From the cell containing the given text, extract its center point as [x, y] coordinate. 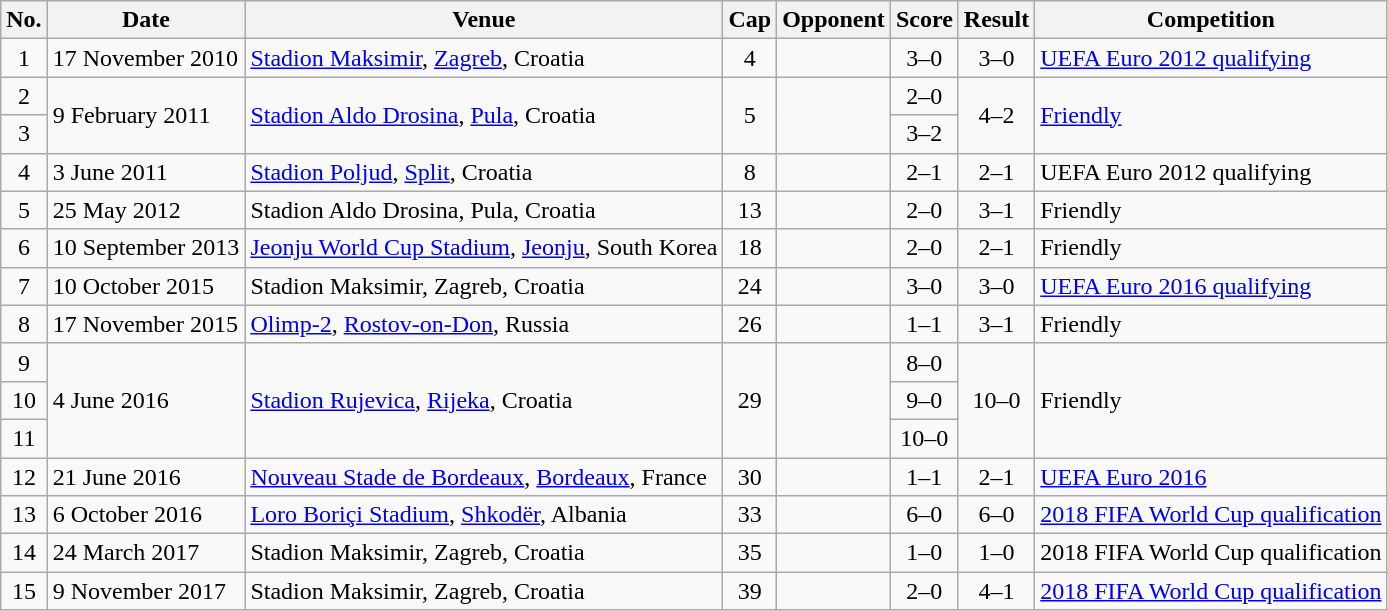
2 [24, 96]
25 May 2012 [146, 210]
17 November 2010 [146, 58]
29 [750, 400]
30 [750, 477]
Date [146, 20]
10 [24, 400]
10 October 2015 [146, 286]
Cap [750, 20]
14 [24, 553]
Result [996, 20]
18 [750, 248]
Jeonju World Cup Stadium, Jeonju, South Korea [484, 248]
39 [750, 591]
9 February 2011 [146, 115]
17 November 2015 [146, 324]
Nouveau Stade de Bordeaux, Bordeaux, France [484, 477]
9–0 [924, 400]
3 June 2011 [146, 172]
Loro Boriçi Stadium, Shkodër, Albania [484, 515]
12 [24, 477]
Stadion Poljud, Split, Croatia [484, 172]
21 June 2016 [146, 477]
Opponent [834, 20]
7 [24, 286]
3–2 [924, 134]
9 [24, 362]
4 June 2016 [146, 400]
Competition [1211, 20]
UEFA Euro 2016 [1211, 477]
11 [24, 438]
4–2 [996, 115]
Venue [484, 20]
UEFA Euro 2016 qualifying [1211, 286]
No. [24, 20]
24 [750, 286]
15 [24, 591]
4–1 [996, 591]
24 March 2017 [146, 553]
6 [24, 248]
1 [24, 58]
Score [924, 20]
9 November 2017 [146, 591]
33 [750, 515]
3 [24, 134]
Stadion Rujevica, Rijeka, Croatia [484, 400]
6 October 2016 [146, 515]
26 [750, 324]
10 September 2013 [146, 248]
35 [750, 553]
8–0 [924, 362]
Olimp-2, Rostov-on-Don, Russia [484, 324]
